From the cell containing the given text, extract its center point as [x, y] coordinate. 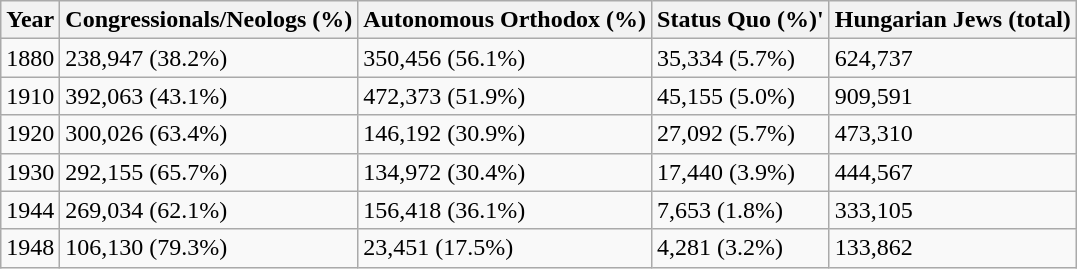
4,281 (3.2%) [741, 248]
624,737 [952, 58]
392,063 (43.1%) [209, 96]
1948 [30, 248]
292,155 (65.7%) [209, 172]
333,105 [952, 210]
146,192 (30.9%) [505, 134]
23,451 (17.5%) [505, 248]
1920 [30, 134]
134,972 (30.4%) [505, 172]
35,334 (5.7%) [741, 58]
238,947 (38.2%) [209, 58]
106,130 (79.3%) [209, 248]
473,310 [952, 134]
Year [30, 20]
350,456 (56.1%) [505, 58]
1910 [30, 96]
133,862 [952, 248]
17,440 (3.9%) [741, 172]
7,653 (1.8%) [741, 210]
444,567 [952, 172]
Autonomous Orthodox (%) [505, 20]
Status Quo (%)' [741, 20]
909,591 [952, 96]
Congressionals/Neologs (%) [209, 20]
27,092 (5.7%) [741, 134]
1944 [30, 210]
472,373 (51.9%) [505, 96]
1930 [30, 172]
156,418 (36.1%) [505, 210]
300,026 (63.4%) [209, 134]
1880 [30, 58]
269,034 (62.1%) [209, 210]
45,155 (5.0%) [741, 96]
Hungarian Jews (total) [952, 20]
